Provide the (X, Y) coordinate of the cell's center where the given text is located.  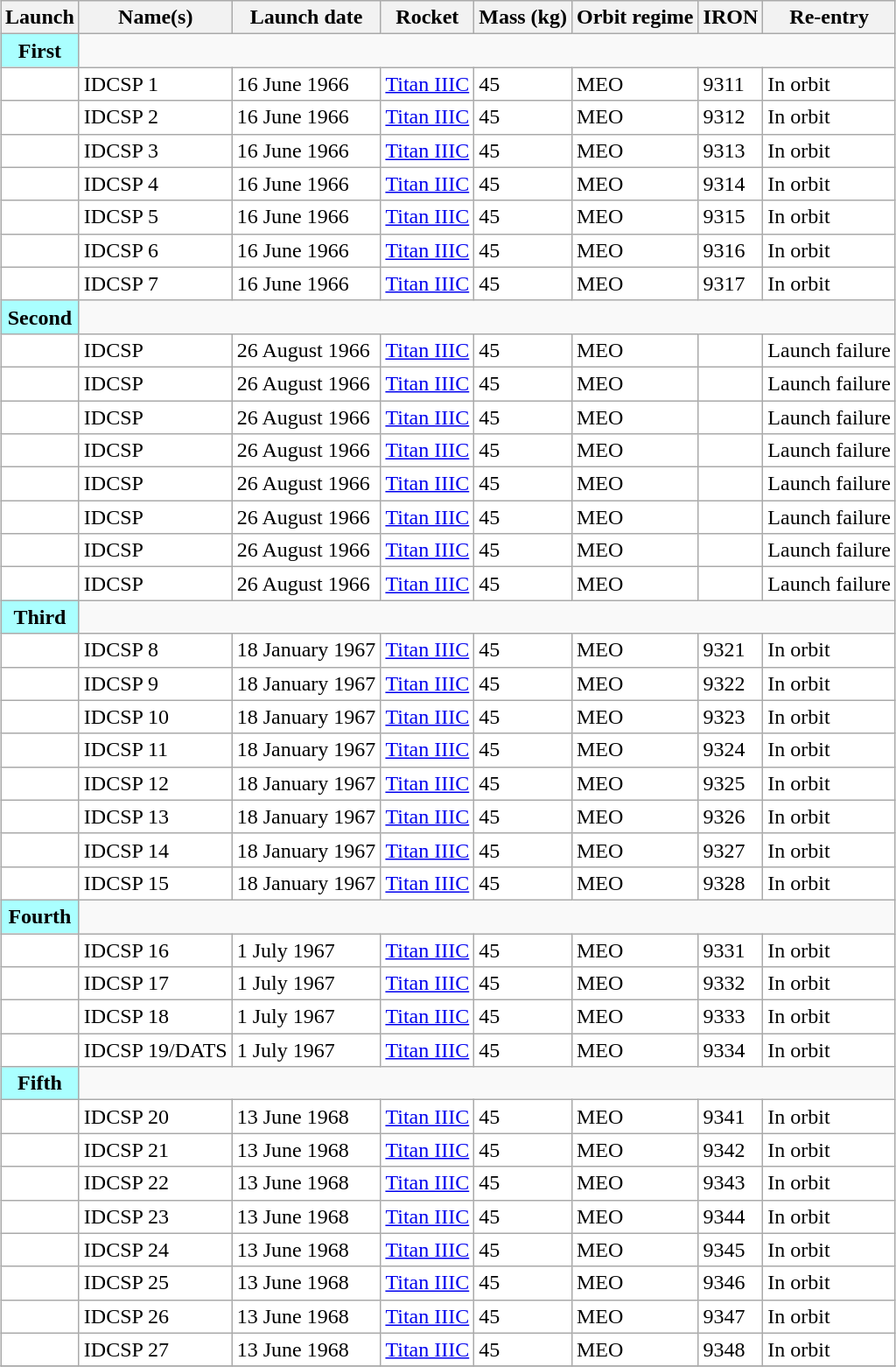
9333 (731, 1017)
IDCSP 8 (156, 650)
9326 (731, 817)
IDCSP 24 (156, 1250)
IDCSP 21 (156, 1150)
9321 (731, 650)
Launch date (306, 18)
IDCSP 13 (156, 817)
9348 (731, 1349)
9331 (731, 950)
9315 (731, 217)
9311 (731, 84)
IDCSP 14 (156, 850)
IDCSP 12 (156, 783)
9316 (731, 250)
9334 (731, 1050)
9345 (731, 1250)
IDCSP 10 (156, 717)
IDCSP 5 (156, 217)
Mass (kg) (523, 18)
Name(s) (156, 18)
9312 (731, 117)
IDCSP 9 (156, 683)
IDCSP 27 (156, 1349)
9332 (731, 984)
Fifth (40, 1083)
IDCSP 22 (156, 1183)
9346 (731, 1283)
IDCSP 6 (156, 250)
9314 (731, 184)
Rocket (427, 18)
9342 (731, 1150)
IDCSP 2 (156, 117)
IDCSP 16 (156, 950)
IDCSP 4 (156, 184)
9313 (731, 151)
9341 (731, 1117)
9322 (731, 683)
9347 (731, 1316)
9317 (731, 284)
IDCSP 26 (156, 1316)
IDCSP 23 (156, 1216)
9328 (731, 883)
IDCSP 18 (156, 1017)
IDCSP 1 (156, 84)
9324 (731, 750)
9343 (731, 1183)
IDCSP 19/DATS (156, 1050)
Second (40, 317)
Orbit regime (635, 18)
IDCSP 11 (156, 750)
Re-entry (829, 18)
IDCSP 3 (156, 151)
IDCSP 20 (156, 1117)
IDCSP 15 (156, 883)
Launch (40, 18)
9344 (731, 1216)
Third (40, 617)
IRON (731, 18)
IDCSP 25 (156, 1283)
First (40, 51)
IDCSP 7 (156, 284)
9327 (731, 850)
IDCSP 17 (156, 984)
Fourth (40, 916)
9323 (731, 717)
9325 (731, 783)
